Search for the cell housing the specified text and yield its (x, y) center coordinate. 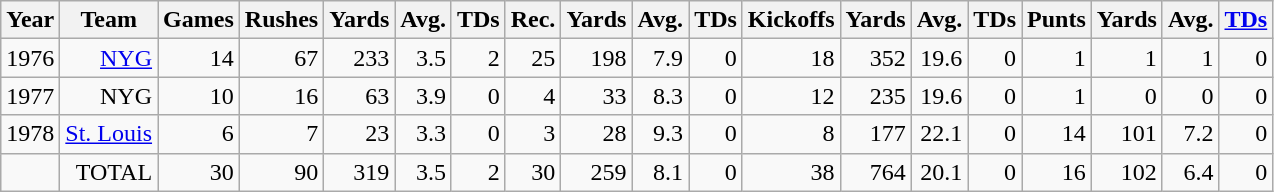
3 (533, 134)
Rec. (533, 20)
233 (360, 58)
20.1 (940, 172)
67 (281, 58)
9.3 (660, 134)
33 (596, 96)
7.9 (660, 58)
38 (791, 172)
1977 (30, 96)
6.4 (1190, 172)
10 (199, 96)
St. Louis (109, 134)
TOTAL (109, 172)
Games (199, 20)
101 (1126, 134)
7 (281, 134)
259 (596, 172)
8.3 (660, 96)
12 (791, 96)
18 (791, 58)
102 (1126, 172)
352 (876, 58)
3.9 (424, 96)
235 (876, 96)
319 (360, 172)
1976 (30, 58)
90 (281, 172)
8 (791, 134)
Kickoffs (791, 20)
6 (199, 134)
Year (30, 20)
Punts (1057, 20)
Rushes (281, 20)
764 (876, 172)
4 (533, 96)
28 (596, 134)
22.1 (940, 134)
23 (360, 134)
Team (109, 20)
7.2 (1190, 134)
198 (596, 58)
25 (533, 58)
63 (360, 96)
3.3 (424, 134)
8.1 (660, 172)
1978 (30, 134)
177 (876, 134)
